Detect which cell encompasses the target text, then output its [x, y] center coordinate. 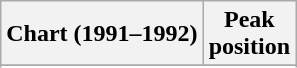
Peakposition [249, 34]
Chart (1991–1992) [102, 34]
